Search for the cell housing the specified text and yield its [X, Y] center coordinate. 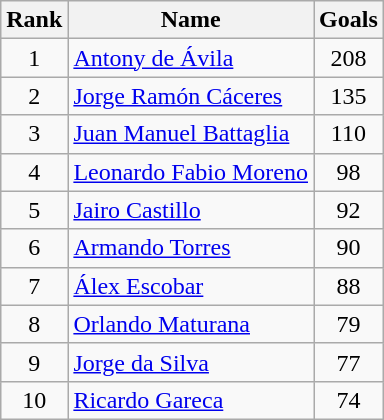
135 [349, 96]
77 [349, 362]
9 [34, 362]
79 [349, 324]
4 [34, 172]
Goals [349, 20]
Jairo Castillo [191, 210]
74 [349, 400]
Álex Escobar [191, 286]
8 [34, 324]
6 [34, 248]
Ricardo Gareca [191, 400]
90 [349, 248]
Rank [34, 20]
Jorge Ramón Cáceres [191, 96]
Orlando Maturana [191, 324]
88 [349, 286]
7 [34, 286]
Armando Torres [191, 248]
Jorge da Silva [191, 362]
Leonardo Fabio Moreno [191, 172]
Antony de Ávila [191, 58]
208 [349, 58]
92 [349, 210]
1 [34, 58]
3 [34, 134]
2 [34, 96]
98 [349, 172]
10 [34, 400]
Name [191, 20]
Juan Manuel Battaglia [191, 134]
110 [349, 134]
5 [34, 210]
